Detect which cell encompasses the target text, then output its (x, y) center coordinate. 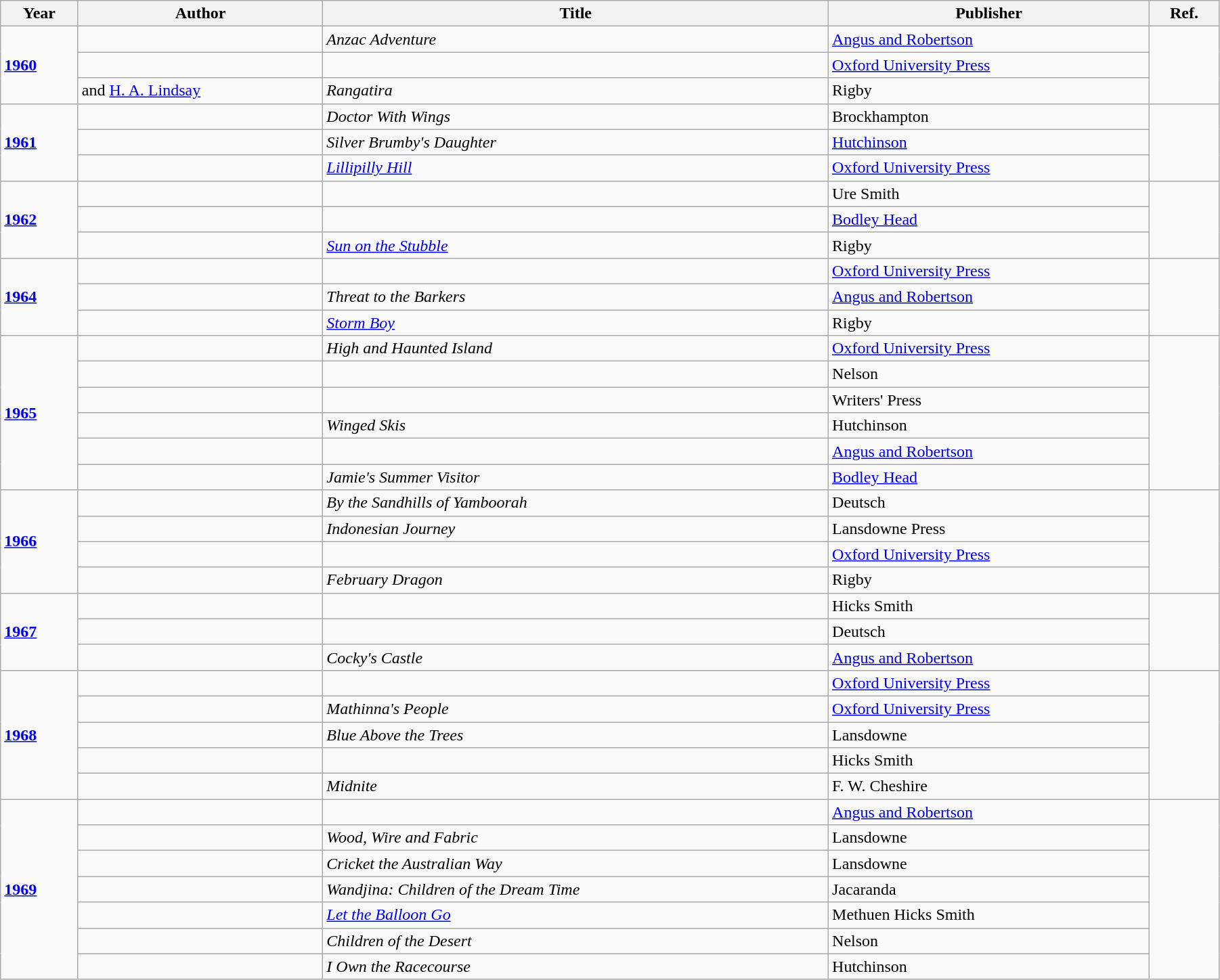
Wood, Wire and Fabric (575, 838)
Sun on the Stubble (575, 245)
Winged Skis (575, 426)
Writers' Press (989, 400)
Jacaranda (989, 889)
1961 (39, 142)
Children of the Desert (575, 941)
1968 (39, 734)
By the Sandhills of Yamboorah (575, 503)
Methuen Hicks Smith (989, 915)
Title (575, 14)
High and Haunted Island (575, 349)
Storm Boy (575, 323)
Brockhampton (989, 116)
Lillipilly Hill (575, 168)
Indonesian Journey (575, 529)
I Own the Racecourse (575, 966)
Let the Balloon Go (575, 915)
February Dragon (575, 580)
1967 (39, 631)
1965 (39, 413)
Wandjina: Children of the Dream Time (575, 889)
Anzac Adventure (575, 39)
Midnite (575, 786)
1960 (39, 65)
Silver Brumby's Daughter (575, 142)
F. W. Cheshire (989, 786)
1969 (39, 889)
Mathinna's People (575, 709)
1964 (39, 296)
Rangatira (575, 91)
Doctor With Wings (575, 116)
Cricket the Australian Way (575, 864)
Lansdowne Press (989, 529)
Publisher (989, 14)
and H. A. Lindsay (200, 91)
1962 (39, 219)
Year (39, 14)
Blue Above the Trees (575, 734)
Ref. (1185, 14)
Cocky's Castle (575, 657)
Jamie's Summer Visitor (575, 477)
Author (200, 14)
Threat to the Barkers (575, 296)
1966 (39, 541)
Ure Smith (989, 194)
